Locate the cell with the specified text and output its [X, Y] center coordinate. 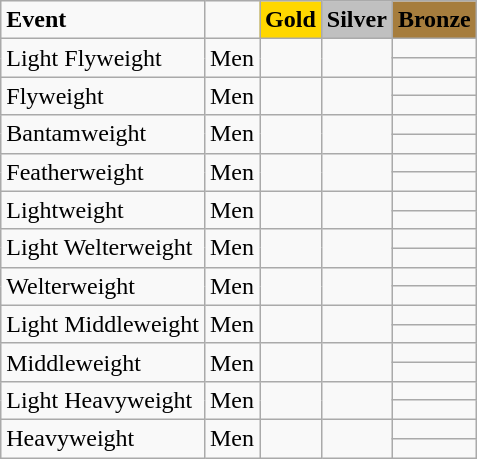
Bantamweight [103, 134]
Lightweight [103, 210]
Light Flyweight [103, 58]
Bronze [434, 20]
Welterweight [103, 286]
Gold [291, 20]
Silver [356, 20]
Featherweight [103, 172]
Light Middleweight [103, 324]
Light Heavyweight [103, 400]
Event [103, 20]
Flyweight [103, 96]
Middleweight [103, 362]
Light Welterweight [103, 248]
Heavyweight [103, 438]
